For the text-containing cell, return its midpoint in [X, Y] coordinate format. 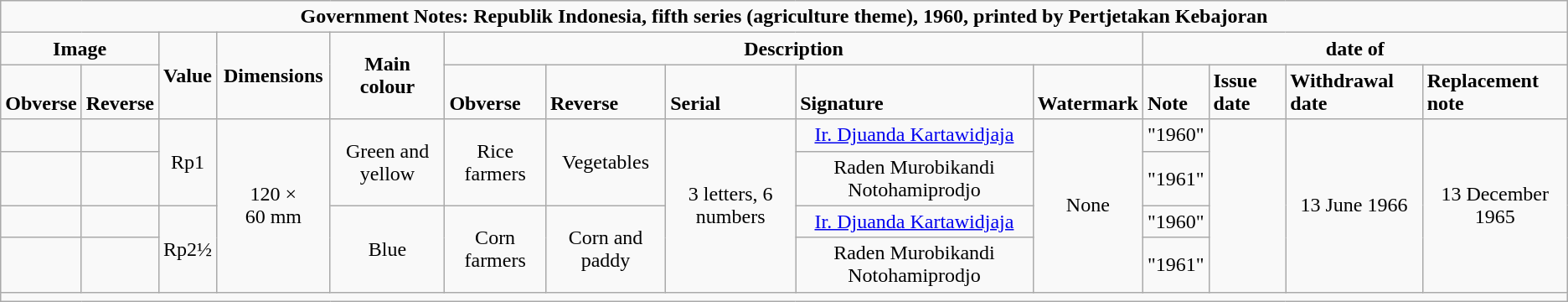
Withdrawal date [1354, 92]
None [1087, 206]
13 December 1965 [1494, 206]
13 June 1966 [1354, 206]
3 letters, 6 numbers [730, 206]
Rp2½ [188, 248]
Serial [730, 92]
Rice farmers [495, 163]
Rp1 [188, 163]
Green and yellow [387, 163]
120 × 60 mm [274, 206]
Dimensions [274, 75]
Value [188, 75]
Issue date [1247, 92]
Blue [387, 248]
Note [1176, 92]
Description [794, 49]
Government Notes: Republik Indonesia, fifth series (agriculture theme), 1960, printed by Pertjetakan Kebajoran [784, 17]
Corn farmers [495, 248]
Image [80, 49]
date of [1355, 49]
Vegetables [605, 163]
Signature [915, 92]
Watermark [1087, 92]
Replacement note [1494, 92]
Corn and paddy [605, 248]
Main colour [387, 75]
